Determine the (X, Y) coordinate at the center of the cell enclosing the given text.  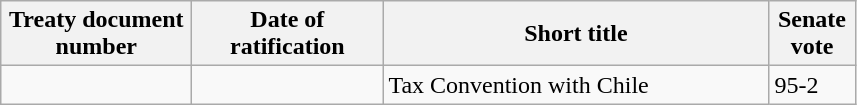
Date of ratification (288, 34)
95-2 (812, 85)
Treaty document number (96, 34)
Short title (576, 34)
Senate vote (812, 34)
Tax Convention with Chile (576, 85)
